For the text-containing cell, return its midpoint in (x, y) coordinate format. 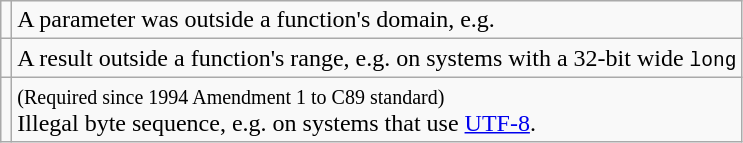
A result outside a function's range, e.g. on systems with a 32-bit wide long (377, 58)
A parameter was outside a function's domain, e.g. (377, 20)
(Required since 1994 Amendment 1 to C89 standard)Illegal byte sequence, e.g. on systems that use UTF-8. (377, 110)
